Search for the cell housing the specified text and yield its (X, Y) center coordinate. 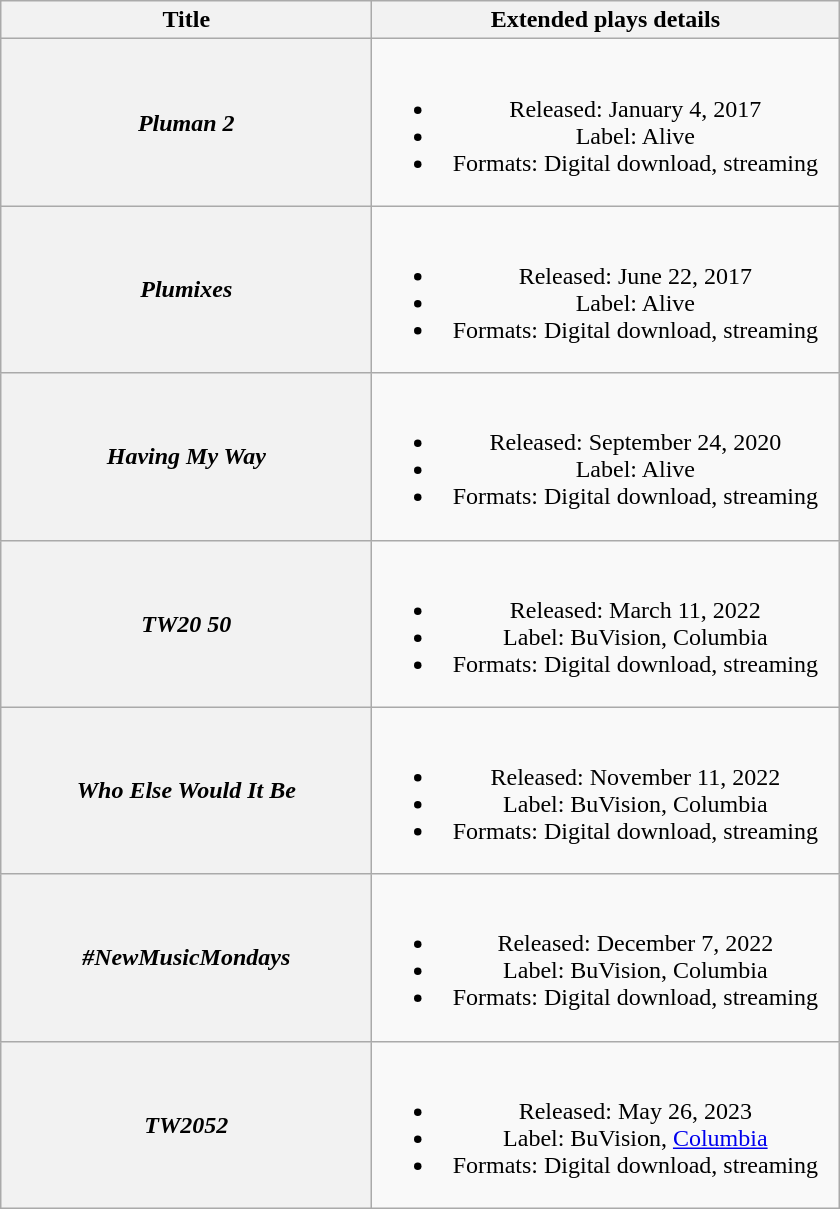
Released: March 11, 2022Label: BuVision, ColumbiaFormats: Digital download, streaming (606, 624)
Released: November 11, 2022Label: BuVision, ColumbiaFormats: Digital download, streaming (606, 790)
Released: June 22, 2017Label: AliveFormats: Digital download, streaming (606, 290)
TW2052 (186, 1124)
Extended plays details (606, 20)
Released: September 24, 2020Label: AliveFormats: Digital download, streaming (606, 456)
Released: December 7, 2022Label: BuVision, ColumbiaFormats: Digital download, streaming (606, 958)
Having My Way (186, 456)
Who Else Would It Be (186, 790)
Released: January 4, 2017Label: AliveFormats: Digital download, streaming (606, 122)
Released: May 26, 2023Label: BuVision, ColumbiaFormats: Digital download, streaming (606, 1124)
#NewMusicMondays (186, 958)
TW20 50 (186, 624)
Pluman 2 (186, 122)
Title (186, 20)
Plumixes (186, 290)
